Extract the (x, y) coordinate from the center of the cell holding the provided text.  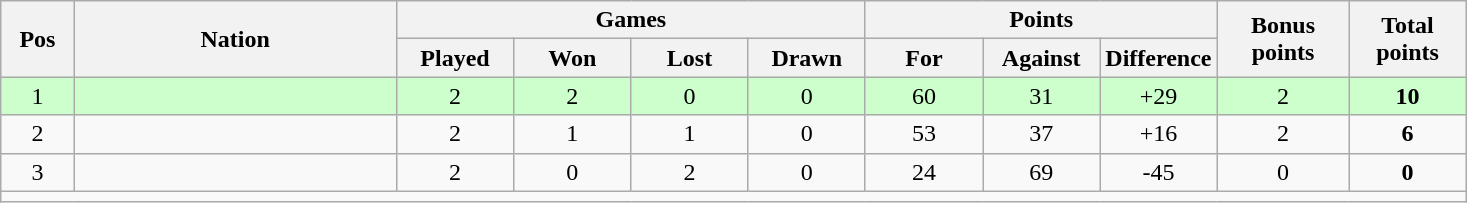
Bonuspoints (1283, 39)
Against (1042, 58)
Played (454, 58)
Pos (38, 39)
53 (924, 134)
10 (1408, 96)
6 (1408, 134)
+29 (1158, 96)
Points (1041, 20)
Lost (690, 58)
31 (1042, 96)
-45 (1158, 172)
Drawn (806, 58)
Games (630, 20)
Difference (1158, 58)
60 (924, 96)
Totalpoints (1408, 39)
37 (1042, 134)
69 (1042, 172)
24 (924, 172)
Nation (235, 39)
+16 (1158, 134)
3 (38, 172)
Won (572, 58)
For (924, 58)
